Find where the given text appears and provide that cell's center as [X, Y] coordinate. 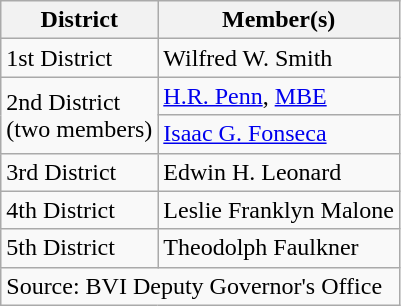
1st District [80, 58]
2nd District(two members) [80, 115]
Wilfred W. Smith [279, 58]
District [80, 20]
Edwin H. Leonard [279, 172]
Theodolph Faulkner [279, 248]
H.R. Penn, MBE [279, 96]
3rd District [80, 172]
5th District [80, 248]
Isaac G. Fonseca [279, 134]
Member(s) [279, 20]
Source: BVI Deputy Governor's Office [200, 286]
Leslie Franklyn Malone [279, 210]
4th District [80, 210]
